Locate the cell with the specified text and output its [x, y] center coordinate. 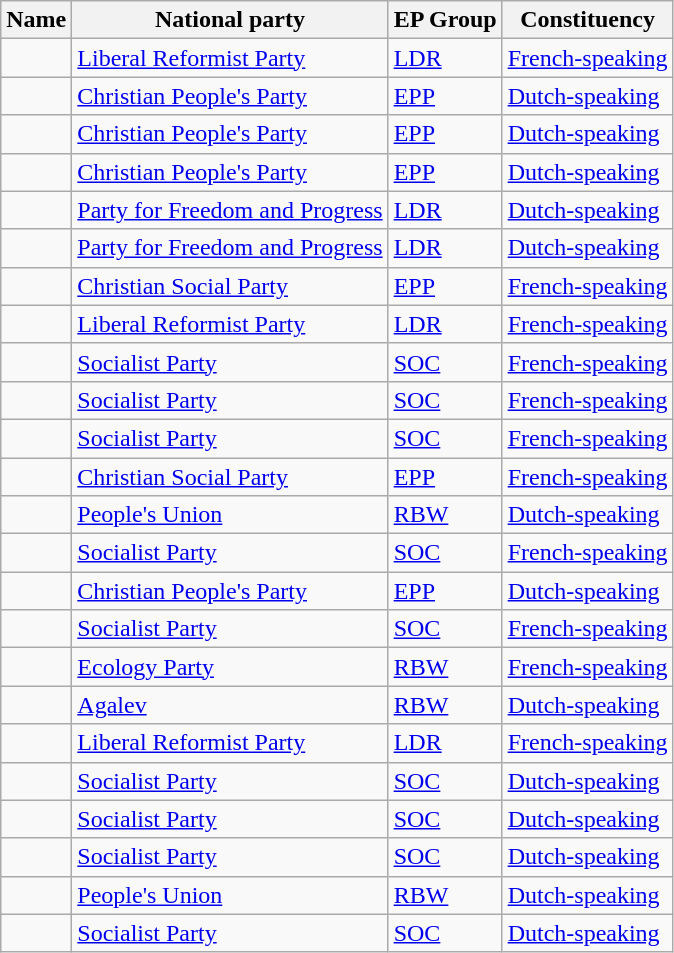
Constituency [588, 20]
Name [36, 20]
EP Group [445, 20]
Agalev [230, 705]
National party [230, 20]
Ecology Party [230, 667]
